Find where the given text appears and provide that cell's center as (X, Y) coordinate. 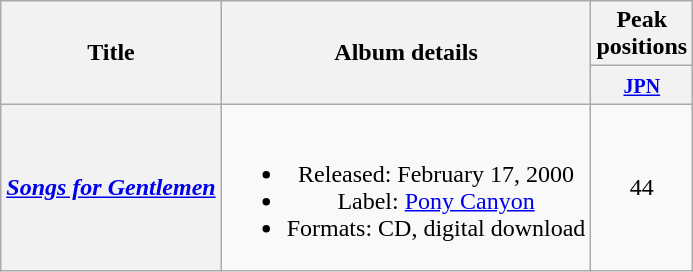
JPN (642, 85)
Peak positions (642, 34)
Album details (406, 52)
Title (111, 52)
Released: February 17, 2000 Label: Pony CanyonFormats: CD, digital download (406, 188)
44 (642, 188)
Songs for Gentlemen (111, 188)
